Detect which cell encompasses the target text, then output its (x, y) center coordinate. 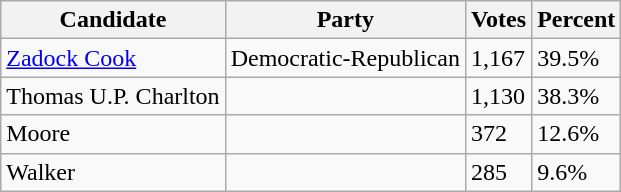
Zadock Cook (113, 58)
Percent (576, 20)
9.6% (576, 172)
Moore (113, 134)
285 (498, 172)
38.3% (576, 96)
Thomas U.P. Charlton (113, 96)
372 (498, 134)
39.5% (576, 58)
Candidate (113, 20)
Democratic-Republican (345, 58)
12.6% (576, 134)
1,130 (498, 96)
Walker (113, 172)
Party (345, 20)
1,167 (498, 58)
Votes (498, 20)
